Output the [X, Y] coordinate of the center of the cell containing the given text.  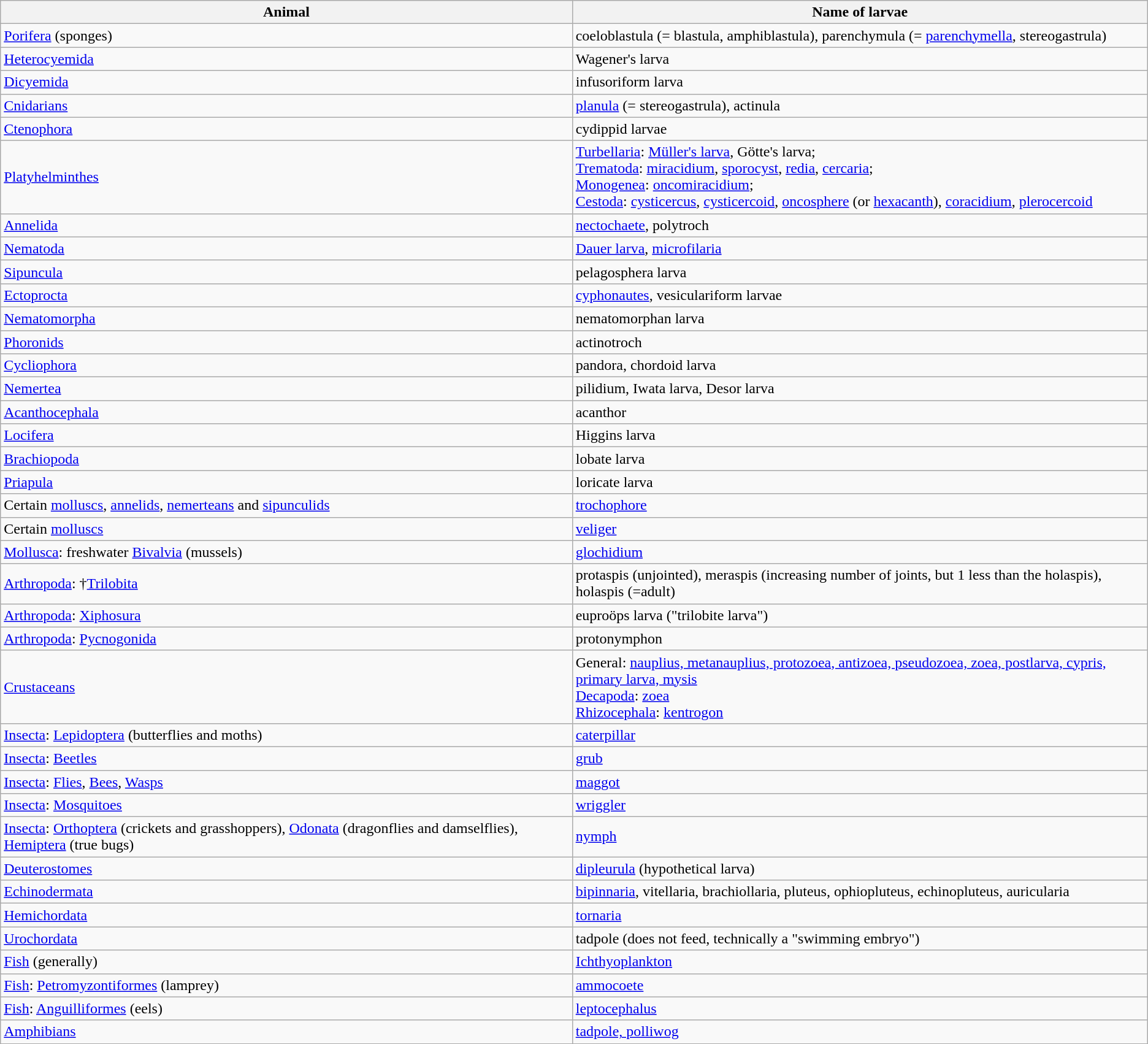
grub [860, 758]
Arthropoda: Xiphosura [286, 615]
lobate larva [860, 459]
Brachiopoda [286, 459]
Higgins larva [860, 436]
ammocoete [860, 985]
Mollusca: freshwater Bivalvia (mussels) [286, 552]
Fish (generally) [286, 962]
Locifera [286, 436]
Crustaceans [286, 687]
Insecta: Flies, Bees, Wasps [286, 782]
Sipuncula [286, 272]
leptocephalus [860, 1008]
dipleurula (hypothetical larva) [860, 869]
Nematomorpha [286, 318]
pandora, chordoid larva [860, 366]
Insecta: Beetles [286, 758]
Fish: Petromyzontiformes (lamprey) [286, 985]
Annelida [286, 225]
Dicyemida [286, 82]
Insecta: Mosquitoes [286, 805]
Ichthyoplankton [860, 962]
actinotroch [860, 342]
protonymphon [860, 639]
Fish: Anguilliformes (eels) [286, 1008]
Insecta: Lepidoptera (butterflies and moths) [286, 735]
maggot [860, 782]
Certain molluscs [286, 529]
Name of larvae [860, 12]
Urochordata [286, 938]
Nemertea [286, 389]
caterpillar [860, 735]
Hemichordata [286, 915]
Cycliophora [286, 366]
pelagosphera larva [860, 272]
Ectoprocta [286, 295]
Deuterostomes [286, 869]
Platyhelminthes [286, 177]
Dauer larva, microfilaria [860, 248]
tadpole, polliwog [860, 1032]
nectochaete, polytroch [860, 225]
pilidium, Iwata larva, Desor larva [860, 389]
veliger [860, 529]
loricate larva [860, 482]
Echinodermata [286, 892]
Nematoda [286, 248]
Heterocyemida [286, 59]
protaspis (unjointed), meraspis (increasing number of joints, but 1 less than the holaspis), holaspis (=adult) [860, 584]
bipinnaria, vitellaria, brachiollaria, pluteus, ophiopluteus, echinopluteus, auricularia [860, 892]
Amphibians [286, 1032]
Insecta: Orthoptera (crickets and grasshoppers), Odonata (dragonflies and damselflies), Hemiptera (true bugs) [286, 837]
acanthor [860, 412]
infusoriform larva [860, 82]
trochophore [860, 505]
glochidium [860, 552]
wriggler [860, 805]
Acanthocephala [286, 412]
nematomorphan larva [860, 318]
Porifera (sponges) [286, 36]
nymph [860, 837]
coeloblastula (= blastula, amphiblastula), parenchymula (= parenchymella, stereogastrula) [860, 36]
euproöps larva ("trilobite larva") [860, 615]
Phoronids [286, 342]
Arthropoda: †Trilobita [286, 584]
Arthropoda: Pycnogonida [286, 639]
Ctenophora [286, 129]
tadpole (does not feed, technically a "swimming embryo") [860, 938]
cydippid larvae [860, 129]
tornaria [860, 915]
Cnidarians [286, 106]
Certain molluscs, annelids, nemerteans and sipunculids [286, 505]
Priapula [286, 482]
Animal [286, 12]
planula (= stereogastrula), actinula [860, 106]
Wagener's larva [860, 59]
cyphonautes, vesiculariform larvae [860, 295]
